Extract the [X, Y] coordinate from the center of the cell holding the provided text.  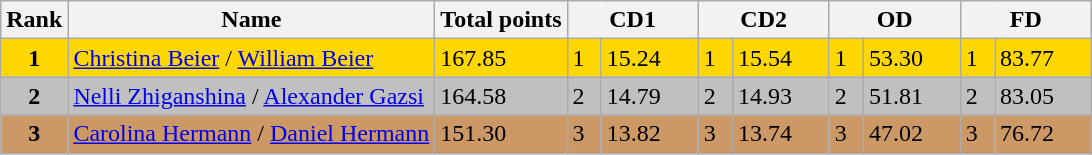
53.30 [912, 58]
83.77 [1044, 58]
13.82 [650, 134]
76.72 [1044, 134]
Rank [34, 20]
Christina Beier / William Beier [252, 58]
13.74 [780, 134]
14.79 [650, 96]
167.85 [501, 58]
15.24 [650, 58]
51.81 [912, 96]
Name [252, 20]
47.02 [912, 134]
14.93 [780, 96]
CD2 [764, 20]
83.05 [1044, 96]
15.54 [780, 58]
OD [894, 20]
FD [1026, 20]
CD1 [632, 20]
Total points [501, 20]
Nelli Zhiganshina / Alexander Gazsi [252, 96]
151.30 [501, 134]
164.58 [501, 96]
Carolina Hermann / Daniel Hermann [252, 134]
